For the text-containing cell, return its midpoint in (X, Y) coordinate format. 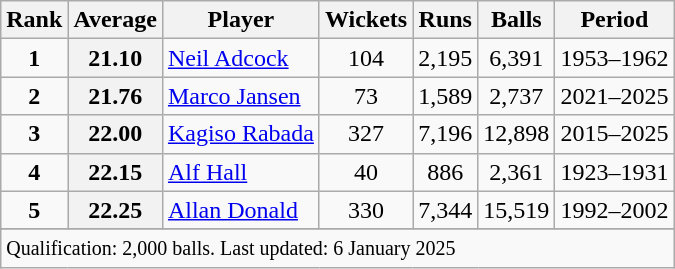
1,589 (446, 96)
104 (366, 58)
1953–1962 (614, 58)
327 (366, 134)
3 (34, 134)
Alf Hall (240, 172)
Period (614, 20)
4 (34, 172)
886 (446, 172)
330 (366, 210)
15,519 (516, 210)
5 (34, 210)
Qualification: 2,000 balls. Last updated: 6 January 2025 (338, 248)
2,195 (446, 58)
Average (116, 20)
12,898 (516, 134)
7,196 (446, 134)
1923–1931 (614, 172)
Runs (446, 20)
1992–2002 (614, 210)
2015–2025 (614, 134)
Player (240, 20)
1 (34, 58)
2 (34, 96)
21.76 (116, 96)
21.10 (116, 58)
Rank (34, 20)
Marco Jansen (240, 96)
6,391 (516, 58)
Neil Adcock (240, 58)
22.00 (116, 134)
2021–2025 (614, 96)
2,737 (516, 96)
Wickets (366, 20)
2,361 (516, 172)
7,344 (446, 210)
22.25 (116, 210)
Kagiso Rabada (240, 134)
22.15 (116, 172)
Balls (516, 20)
73 (366, 96)
Allan Donald (240, 210)
40 (366, 172)
